Capture the cell that displays the provided text and extract its [X, Y] central coordinate. 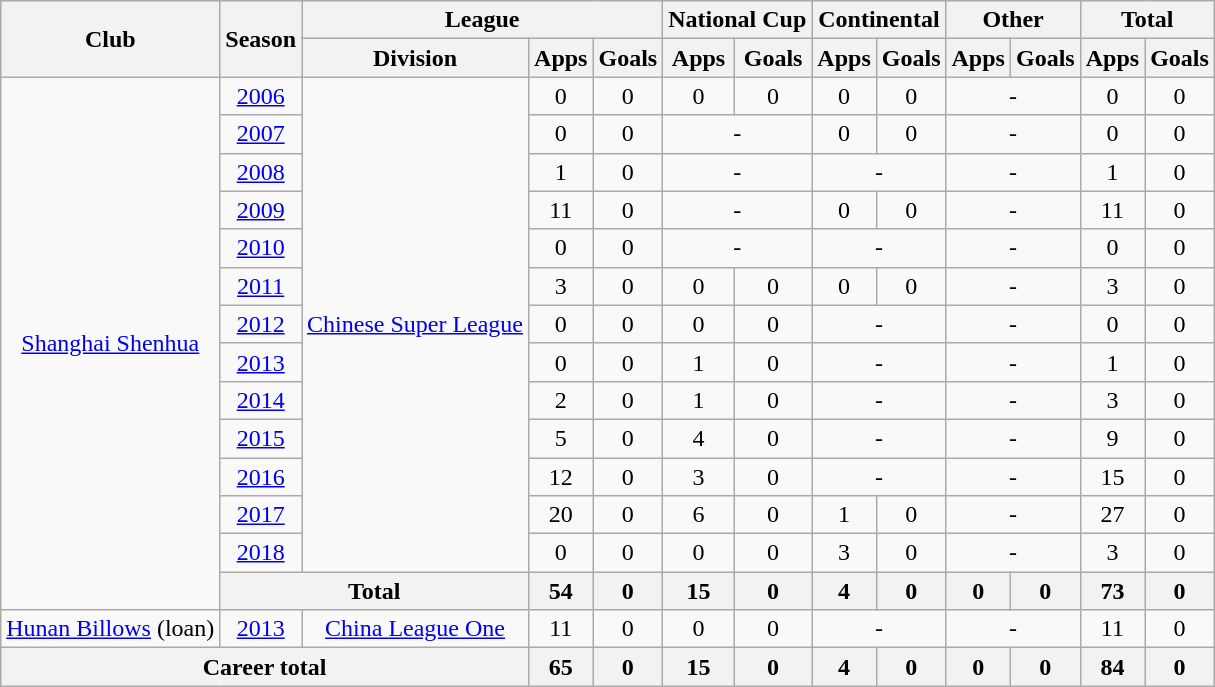
China League One [416, 629]
2010 [261, 248]
Other [1013, 20]
65 [561, 667]
84 [1112, 667]
Season [261, 39]
2012 [261, 324]
Continental [879, 20]
2014 [261, 400]
2007 [261, 134]
National Cup [738, 20]
Hunan Billows (loan) [110, 629]
6 [699, 515]
2011 [261, 286]
Shanghai Shenhua [110, 344]
2016 [261, 477]
2008 [261, 172]
Chinese Super League [416, 324]
2017 [261, 515]
Club [110, 39]
27 [1112, 515]
9 [1112, 438]
2006 [261, 96]
20 [561, 515]
54 [561, 591]
2009 [261, 210]
2 [561, 400]
73 [1112, 591]
5 [561, 438]
League [482, 20]
2018 [261, 553]
Division [416, 58]
2015 [261, 438]
Career total [265, 667]
12 [561, 477]
